Provide the [x, y] coordinate of the cell's center where the given text is located.  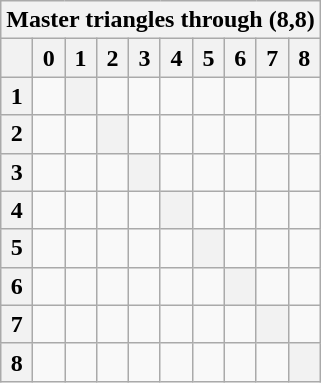
Master triangles through (8,8) [160, 20]
0 [49, 58]
